From the cell containing the given text, extract its center point as [X, Y] coordinate. 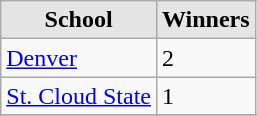
1 [206, 96]
School [79, 20]
Winners [206, 20]
Denver [79, 58]
2 [206, 58]
St. Cloud State [79, 96]
